Extract the (x, y) coordinate from the center of the cell holding the provided text.  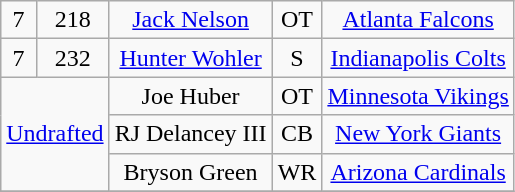
Undrafted (55, 134)
Arizona Cardinals (418, 172)
S (297, 58)
Jack Nelson (190, 20)
Joe Huber (190, 96)
WR (297, 172)
Bryson Green (190, 172)
Atlanta Falcons (418, 20)
232 (72, 58)
218 (72, 20)
New York Giants (418, 134)
Indianapolis Colts (418, 58)
CB (297, 134)
RJ Delancey III (190, 134)
Minnesota Vikings (418, 96)
Hunter Wohler (190, 58)
